Output the (x, y) coordinate of the center of the cell containing the given text.  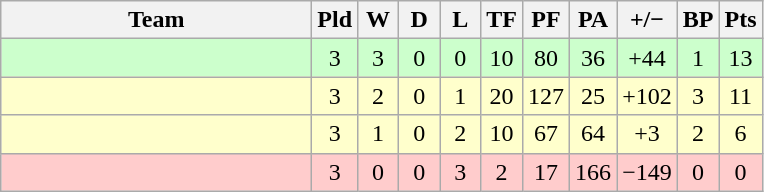
BP (698, 20)
36 (594, 58)
67 (546, 134)
11 (740, 96)
Pts (740, 20)
+102 (648, 96)
166 (594, 172)
64 (594, 134)
25 (594, 96)
Team (156, 20)
+/− (648, 20)
20 (502, 96)
80 (546, 58)
Pld (335, 20)
PF (546, 20)
W (378, 20)
L (460, 20)
127 (546, 96)
17 (546, 172)
TF (502, 20)
13 (740, 58)
+3 (648, 134)
−149 (648, 172)
PA (594, 20)
D (420, 20)
6 (740, 134)
+44 (648, 58)
